Pinpoint the cell where the given text exists, returning its (X, Y) midpoint coordinate. 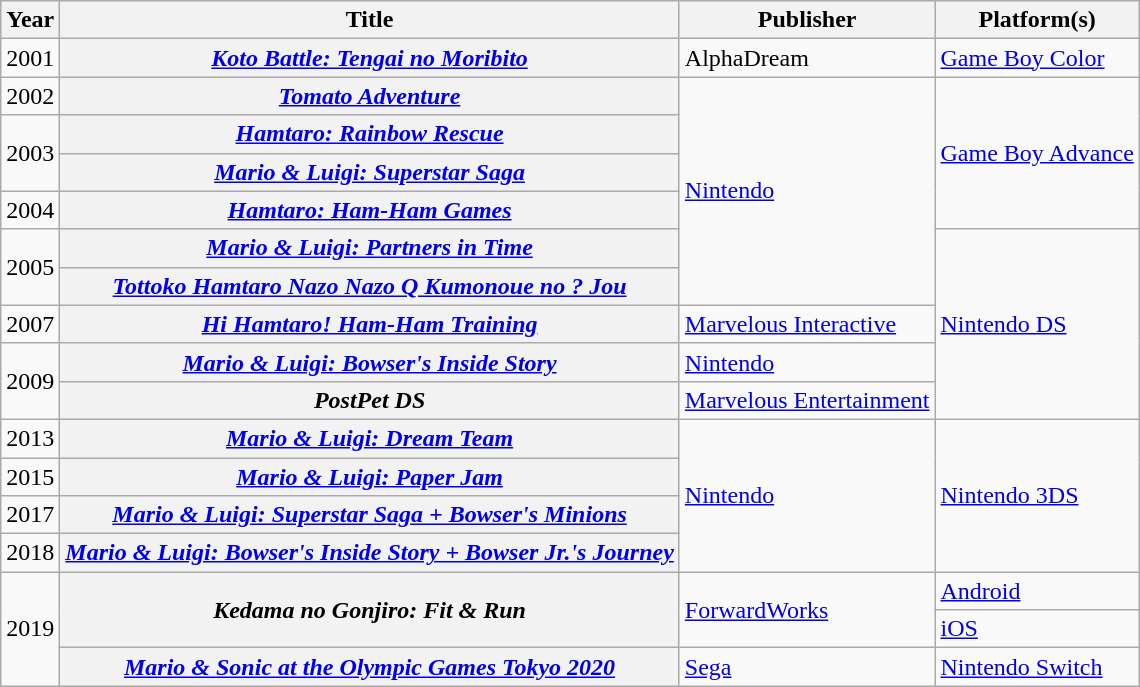
2002 (30, 96)
Mario & Sonic at the Olympic Games Tokyo 2020 (370, 667)
Mario & Luigi: Superstar Saga (370, 172)
Nintendo DS (1037, 324)
2015 (30, 477)
Koto Battle: Tengai no Moribito (370, 58)
Game Boy Color (1037, 58)
Nintendo Switch (1037, 667)
Mario & Luigi: Partners in Time (370, 248)
Mario & Luigi: Dream Team (370, 438)
Sega (807, 667)
Marvelous Entertainment (807, 400)
Mario & Luigi: Paper Jam (370, 477)
AlphaDream (807, 58)
2018 (30, 553)
2004 (30, 210)
Marvelous Interactive (807, 324)
iOS (1037, 629)
Mario & Luigi: Superstar Saga + Bowser's Minions (370, 515)
Game Boy Advance (1037, 153)
2017 (30, 515)
Title (370, 20)
Tottoko Hamtaro Nazo Nazo Q Kumonoue no ? Jou (370, 286)
2009 (30, 381)
2003 (30, 153)
Hi Hamtaro! Ham-Ham Training (370, 324)
Nintendo 3DS (1037, 495)
2019 (30, 629)
Mario & Luigi: Bowser's Inside Story + Bowser Jr.'s Journey (370, 553)
Publisher (807, 20)
2005 (30, 267)
Kedama no Gonjiro: Fit & Run (370, 610)
ForwardWorks (807, 610)
Android (1037, 591)
PostPet DS (370, 400)
Hamtaro: Rainbow Rescue (370, 134)
2007 (30, 324)
Mario & Luigi: Bowser's Inside Story (370, 362)
Platform(s) (1037, 20)
2013 (30, 438)
Hamtaro: Ham-Ham Games (370, 210)
Tomato Adventure (370, 96)
2001 (30, 58)
Year (30, 20)
